Extract the [x, y] coordinate from the center of the cell holding the provided text.  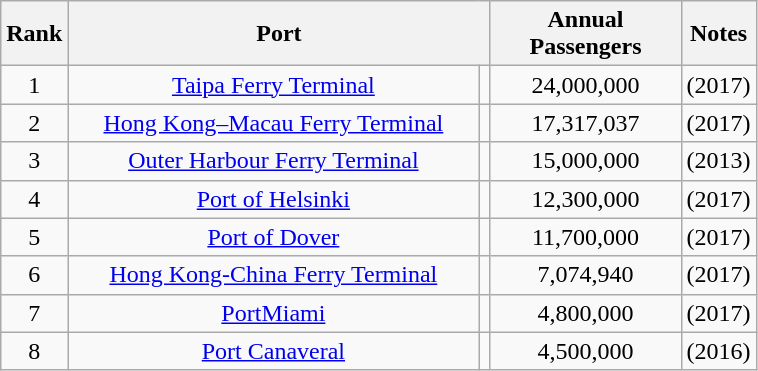
1 [34, 85]
15,000,000 [586, 161]
Outer Harbour Ferry Terminal [274, 161]
Rank [34, 34]
6 [34, 275]
Hong Kong-China Ferry Terminal [274, 275]
3 [34, 161]
Port of Dover [274, 237]
12,300,000 [586, 199]
7,074,940 [586, 275]
Port of Helsinki [274, 199]
8 [34, 351]
(2016) [718, 351]
Notes [718, 34]
4,500,000 [586, 351]
2 [34, 123]
Port Canaveral [274, 351]
24,000,000 [586, 85]
Port [279, 34]
Annual Passengers [586, 34]
17,317,037 [586, 123]
Hong Kong–Macau Ferry Terminal [274, 123]
PortMiami [274, 313]
5 [34, 237]
Taipa Ferry Terminal [274, 85]
(2013) [718, 161]
4,800,000 [586, 313]
4 [34, 199]
11,700,000 [586, 237]
7 [34, 313]
